Provide the (x, y) coordinate of the cell's center where the given text is located.  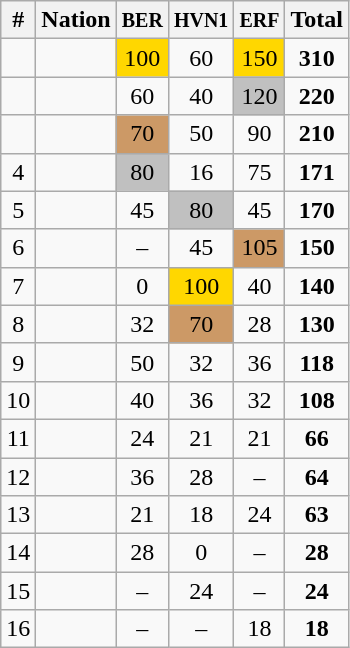
ERF (260, 20)
14 (18, 553)
105 (260, 248)
6 (18, 248)
Nation (76, 20)
10 (18, 400)
90 (260, 134)
171 (317, 172)
108 (317, 400)
140 (317, 286)
BER (142, 20)
15 (18, 591)
310 (317, 58)
13 (18, 515)
120 (260, 96)
7 (18, 286)
5 (18, 210)
170 (317, 210)
63 (317, 515)
9 (18, 362)
8 (18, 324)
HVN1 (201, 20)
Total (317, 20)
4 (18, 172)
12 (18, 477)
220 (317, 96)
118 (317, 362)
64 (317, 477)
66 (317, 438)
75 (260, 172)
11 (18, 438)
130 (317, 324)
210 (317, 134)
# (18, 20)
